Provide the (x, y) coordinate of the cell's center where the given text is located.  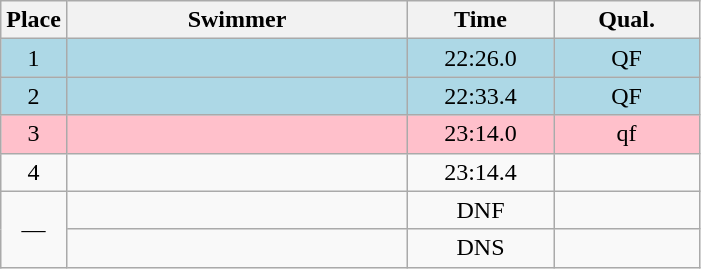
2 (34, 96)
Swimmer (236, 20)
— (34, 229)
4 (34, 172)
DNS (481, 248)
qf (627, 134)
DNF (481, 210)
23:14.0 (481, 134)
22:33.4 (481, 96)
22:26.0 (481, 58)
23:14.4 (481, 172)
Time (481, 20)
Place (34, 20)
3 (34, 134)
Qual. (627, 20)
1 (34, 58)
